Scan for the cell matching the given text and deliver its [X, Y] coordinate at center. 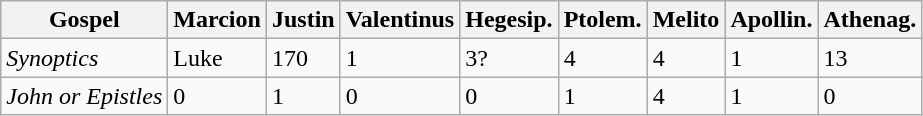
Melito [686, 20]
Athenag. [870, 20]
13 [870, 58]
Marcion [218, 20]
John or Epistles [84, 96]
Ptolem. [602, 20]
Valentinus [400, 20]
Luke [218, 58]
Gospel [84, 20]
Apollin. [772, 20]
Synoptics [84, 58]
Justin [303, 20]
3? [509, 58]
Hegesip. [509, 20]
170 [303, 58]
